Scan for the cell matching the given text and deliver its [X, Y] coordinate at center. 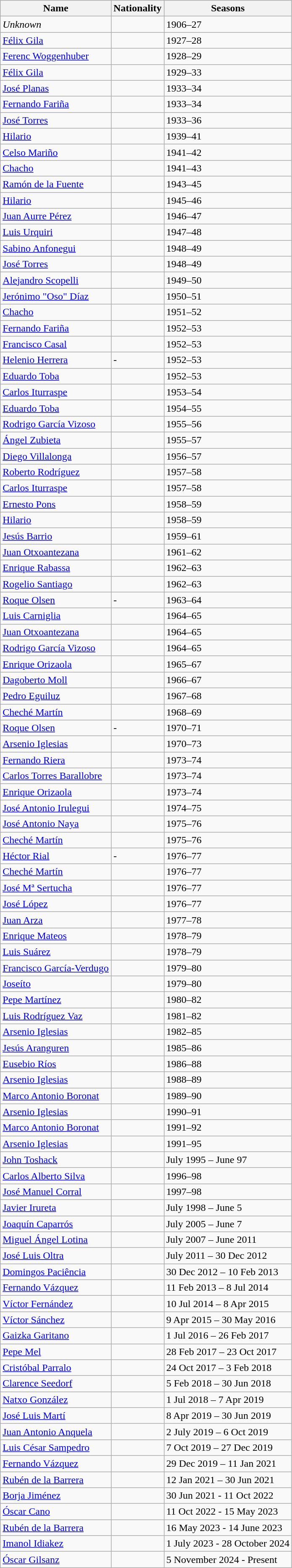
July 2007 – June 2011 [228, 1240]
Ferenc Woggenhuber [56, 56]
José Manuel Corral [56, 1192]
16 May 2023 - 14 June 2023 [228, 1528]
12 Jan 2021 – 30 Jun 2021 [228, 1479]
Juan Aurre Pérez [56, 216]
John Toshack [56, 1160]
2 July 2019 – 6 Oct 2019 [228, 1431]
July 1995 – June 97 [228, 1160]
24 Oct 2017 – 3 Feb 2018 [228, 1368]
1985–86 [228, 1048]
1977–78 [228, 920]
Héctor Rial [56, 856]
30 Dec 2012 – 10 Feb 2013 [228, 1272]
Víctor Fernández [56, 1304]
Imanol Idiakez [56, 1544]
Luis Urquiri [56, 232]
Juan Arza [56, 920]
Joaquín Caparrós [56, 1224]
1970–73 [228, 744]
Helenio Herrera [56, 360]
José Planas [56, 88]
1933–36 [228, 120]
Víctor Sánchez [56, 1320]
1990–91 [228, 1112]
1 Jul 2018 – 7 Apr 2019 [228, 1400]
Ernesto Pons [56, 504]
1966–67 [228, 680]
Jesús Aranguren [56, 1048]
1974–75 [228, 808]
1959–61 [228, 536]
1982–85 [228, 1032]
Francisco Casal [56, 344]
Luis Rodríguez Vaz [56, 1016]
Juan Antonio Anquela [56, 1431]
1963–64 [228, 600]
Luis Carniglia [56, 616]
29 Dec 2019 – 11 Jan 2021 [228, 1463]
Eusebio Ríos [56, 1064]
1945–46 [228, 200]
1941–43 [228, 168]
Rogelio Santiago [56, 584]
Joseíto [56, 984]
1989–90 [228, 1096]
José Luis Martí [56, 1415]
1927–28 [228, 40]
11 Oct 2022 - 15 May 2023 [228, 1512]
Pepe Martínez [56, 1000]
Javier Irureta [56, 1208]
1 Jul 2016 – 26 Feb 2017 [228, 1336]
Name [56, 8]
Jesús Barrio [56, 536]
Celso Mariño [56, 152]
Domingos Paciência [56, 1272]
Óscar Cano [56, 1512]
1954–55 [228, 408]
Diego Villalonga [56, 456]
1980–82 [228, 1000]
1955–57 [228, 440]
July 2011 – 30 Dec 2012 [228, 1256]
1991–95 [228, 1144]
Roberto Rodríguez [56, 472]
Clarence Seedorf [56, 1384]
Borja Jiménez [56, 1496]
1961–62 [228, 552]
Luis César Sampedro [56, 1447]
7 Oct 2019 – 27 Dec 2019 [228, 1447]
5 November 2024 - Present [228, 1560]
11 Feb 2013 – 8 Jul 2014 [228, 1288]
1943–45 [228, 184]
1929–33 [228, 72]
1939–41 [228, 136]
July 2005 – June 7 [228, 1224]
28 Feb 2017 – 23 Oct 2017 [228, 1352]
Dagoberto Moll [56, 680]
1 July 2023 - 28 October 2024 [228, 1544]
Ramón de la Fuente [56, 184]
1981–82 [228, 1016]
9 Apr 2015 – 30 May 2016 [228, 1320]
José López [56, 904]
1928–29 [228, 56]
Fernando Riera [56, 760]
30 Jun 2021 - 11 Oct 2022 [228, 1496]
1953–54 [228, 392]
1988–89 [228, 1080]
8 Apr 2019 – 30 Jun 2019 [228, 1415]
1955–56 [228, 424]
1947–48 [228, 232]
Seasons [228, 8]
José Antonio Irulegui [56, 808]
1996–98 [228, 1176]
1986–88 [228, 1064]
Miguel Ángel Lotina [56, 1240]
Jerónimo "Oso" Díaz [56, 296]
Óscar Gilsanz [56, 1560]
1997–98 [228, 1192]
1951–52 [228, 312]
Nationality [137, 8]
1970–71 [228, 728]
1949–50 [228, 280]
1946–47 [228, 216]
10 Jul 2014 – 8 Apr 2015 [228, 1304]
1950–51 [228, 296]
José Antonio Naya [56, 824]
Enrique Mateos [56, 936]
José Luis Oltra [56, 1256]
Gaizka Garitano [56, 1336]
July 1998 – June 5 [228, 1208]
Carlos Torres Barallobre [56, 776]
1965–67 [228, 664]
1956–57 [228, 456]
Francisco García-Verdugo [56, 968]
5 Feb 2018 – 30 Jun 2018 [228, 1384]
1968–69 [228, 712]
Enrique Rabassa [56, 568]
Luis Suárez [56, 952]
1906–27 [228, 24]
Sabino Anfonegui [56, 248]
Pedro Eguiluz [56, 696]
1941–42 [228, 152]
Pepe Mel [56, 1352]
Natxo González [56, 1400]
Carlos Alberto Silva [56, 1176]
1967–68 [228, 696]
Cristóbal Parralo [56, 1368]
José Mª Sertucha [56, 888]
1991–92 [228, 1128]
Alejandro Scopelli [56, 280]
Ángel Zubieta [56, 440]
Unknown [56, 24]
